Locate the cell with the specified text and output its [X, Y] center coordinate. 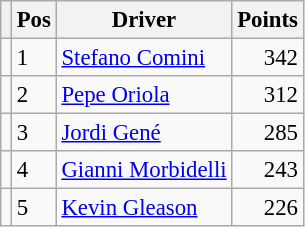
243 [268, 170]
Stefano Comini [144, 58]
342 [268, 58]
Gianni Morbidelli [144, 170]
Kevin Gleason [144, 208]
Driver [144, 20]
Pos [34, 20]
312 [268, 95]
1 [34, 58]
4 [34, 170]
Pepe Oriola [144, 95]
5 [34, 208]
3 [34, 133]
2 [34, 95]
Jordi Gené [144, 133]
285 [268, 133]
Points [268, 20]
226 [268, 208]
